Capture the cell that displays the provided text and extract its [X, Y] central coordinate. 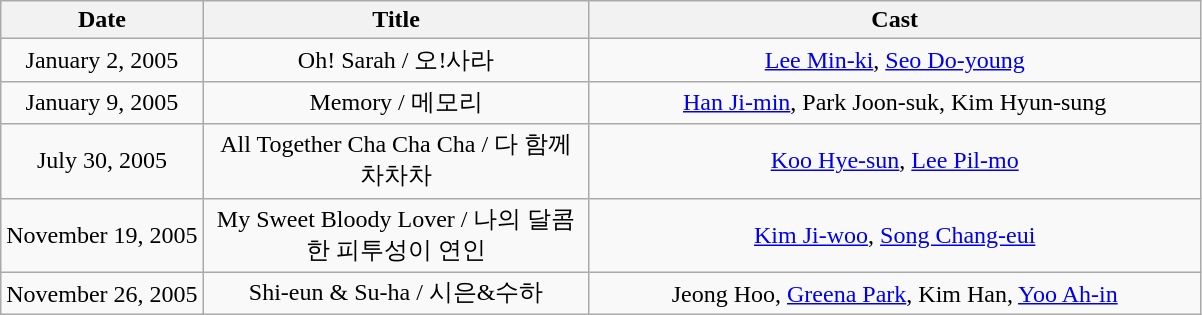
July 30, 2005 [102, 161]
November 19, 2005 [102, 235]
Title [396, 20]
Koo Hye-sun, Lee Pil-mo [894, 161]
Jeong Hoo, Greena Park, Kim Han, Yoo Ah-in [894, 294]
Lee Min-ki, Seo Do-young [894, 60]
Date [102, 20]
Han Ji-min, Park Joon-suk, Kim Hyun-sung [894, 102]
Oh! Sarah / 오!사라 [396, 60]
Kim Ji-woo, Song Chang-eui [894, 235]
November 26, 2005 [102, 294]
January 9, 2005 [102, 102]
January 2, 2005 [102, 60]
My Sweet Bloody Lover / 나의 달콤한 피투성이 연인 [396, 235]
Cast [894, 20]
Memory / 메모리 [396, 102]
Shi-eun & Su-ha / 시은&수하 [396, 294]
All Together Cha Cha Cha / 다 함께 차차차 [396, 161]
